Capture the cell that displays the provided text and extract its (x, y) central coordinate. 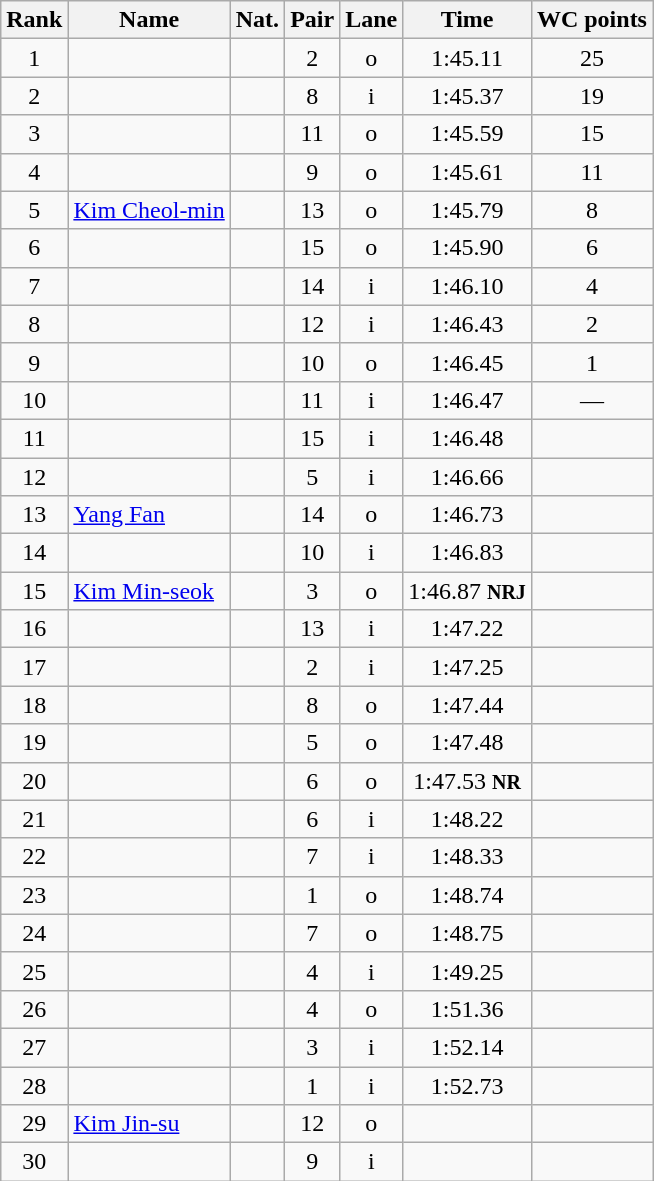
1:48.33 (468, 857)
1:45.79 (468, 210)
1:47.44 (468, 705)
1:49.25 (468, 971)
22 (34, 857)
1:46.66 (468, 477)
Lane (372, 20)
1:45.11 (468, 58)
Kim Cheol-min (149, 210)
1:52.73 (468, 1085)
1:48.74 (468, 895)
1:51.36 (468, 1009)
1:48.75 (468, 933)
21 (34, 819)
1:46.48 (468, 438)
Nat. (257, 20)
Yang Fan (149, 515)
1:46.47 (468, 400)
Kim Min-seok (149, 591)
18 (34, 705)
1:46.43 (468, 324)
Name (149, 20)
1:46.10 (468, 286)
— (592, 400)
1:47.53 NR (468, 781)
1:46.87 NRJ (468, 591)
1:45.37 (468, 96)
Pair (312, 20)
1:45.59 (468, 134)
1:46.73 (468, 515)
26 (34, 1009)
30 (34, 1162)
29 (34, 1124)
WC points (592, 20)
1:47.25 (468, 667)
1:48.22 (468, 819)
Rank (34, 20)
1:45.61 (468, 172)
1:45.90 (468, 248)
24 (34, 933)
1:52.14 (468, 1047)
1:46.45 (468, 362)
17 (34, 667)
16 (34, 629)
1:47.22 (468, 629)
20 (34, 781)
27 (34, 1047)
Kim Jin-su (149, 1124)
Time (468, 20)
23 (34, 895)
1:47.48 (468, 743)
1:46.83 (468, 553)
28 (34, 1085)
